Output the [X, Y] coordinate of the center of the cell containing the given text.  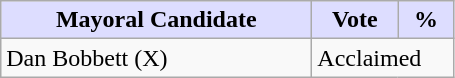
Mayoral Candidate [156, 20]
Acclaimed [383, 58]
Dan Bobbett (X) [156, 58]
Vote [355, 20]
% [426, 20]
